Return [X, Y] of the center of cell containing provided text 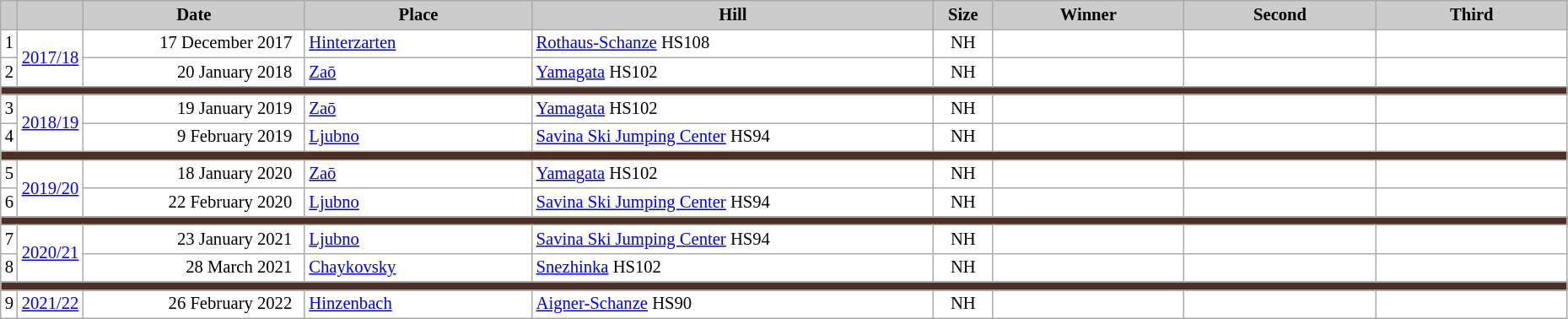
Rothaus-Schanze HS108 [733, 43]
2017/18 [51, 57]
23 January 2021 [194, 239]
Third [1471, 14]
22 February 2020 [194, 202]
7 [9, 239]
Hill [733, 14]
9 [9, 304]
8 [9, 268]
Second [1280, 14]
Date [194, 14]
Winner [1088, 14]
1 [9, 43]
19 January 2019 [194, 109]
5 [9, 174]
17 December 2017 [194, 43]
2 [9, 72]
6 [9, 202]
Place [418, 14]
4 [9, 137]
Snezhinka HS102 [733, 268]
20 January 2018 [194, 72]
Aigner-Schanze HS90 [733, 304]
2018/19 [51, 123]
Size [963, 14]
28 March 2021 [194, 268]
2021/22 [51, 304]
Hinzenbach [418, 304]
2020/21 [51, 253]
18 January 2020 [194, 174]
3 [9, 109]
Hinterzarten [418, 43]
9 February 2019 [194, 137]
26 February 2022 [194, 304]
2019/20 [51, 188]
Chaykovsky [418, 268]
